Output the (X, Y) coordinate of the center of the cell containing the given text.  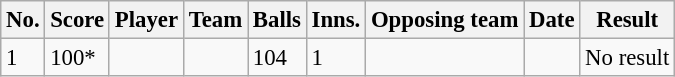
104 (278, 58)
Player (146, 20)
100* (78, 58)
No result (628, 58)
Inns. (336, 20)
Score (78, 20)
Team (215, 20)
Date (552, 20)
Opposing team (445, 20)
Result (628, 20)
Balls (278, 20)
No. (23, 20)
